Pinpoint the cell where the given text exists, returning its (x, y) midpoint coordinate. 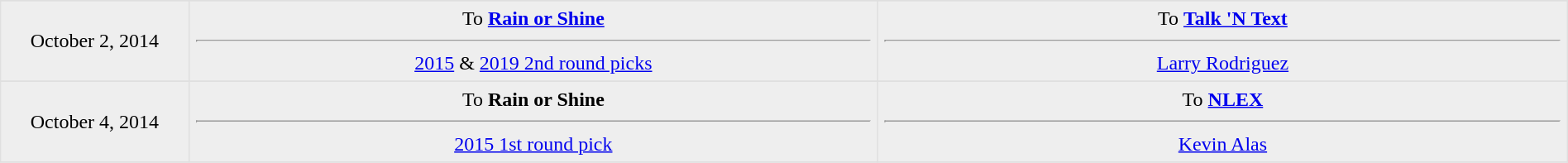
To Talk 'N TextLarry Rodriguez (1223, 41)
To Rain or Shine2015 & 2019 2nd round picks (533, 41)
To Rain or Shine2015 1st round pick (533, 122)
To NLEXKevin Alas (1223, 122)
October 4, 2014 (94, 122)
October 2, 2014 (94, 41)
